Find where the given text appears and provide that cell's center as (X, Y) coordinate. 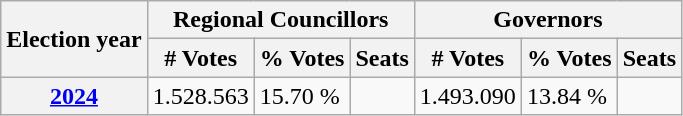
1.528.563 (200, 96)
Governors (548, 20)
13.84 % (569, 96)
15.70 % (302, 96)
Regional Councillors (280, 20)
Election year (74, 39)
1.493.090 (468, 96)
2024 (74, 96)
